Find where the given text appears and provide that cell's center as (X, Y) coordinate. 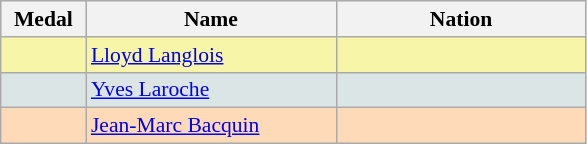
Medal (44, 19)
Jean-Marc Bacquin (211, 126)
Name (211, 19)
Lloyd Langlois (211, 55)
Yves Laroche (211, 90)
Nation (461, 19)
